Return [X, Y] of the center of cell containing provided text 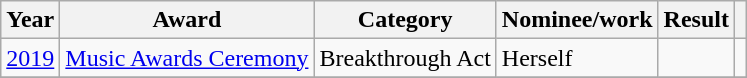
Music Awards Ceremony [187, 58]
Herself [577, 58]
Award [187, 20]
Breakthrough Act [405, 58]
Category [405, 20]
Year [30, 20]
Result [696, 20]
2019 [30, 58]
Nominee/work [577, 20]
